Provide the (x, y) coordinate of the cell's center where the given text is located.  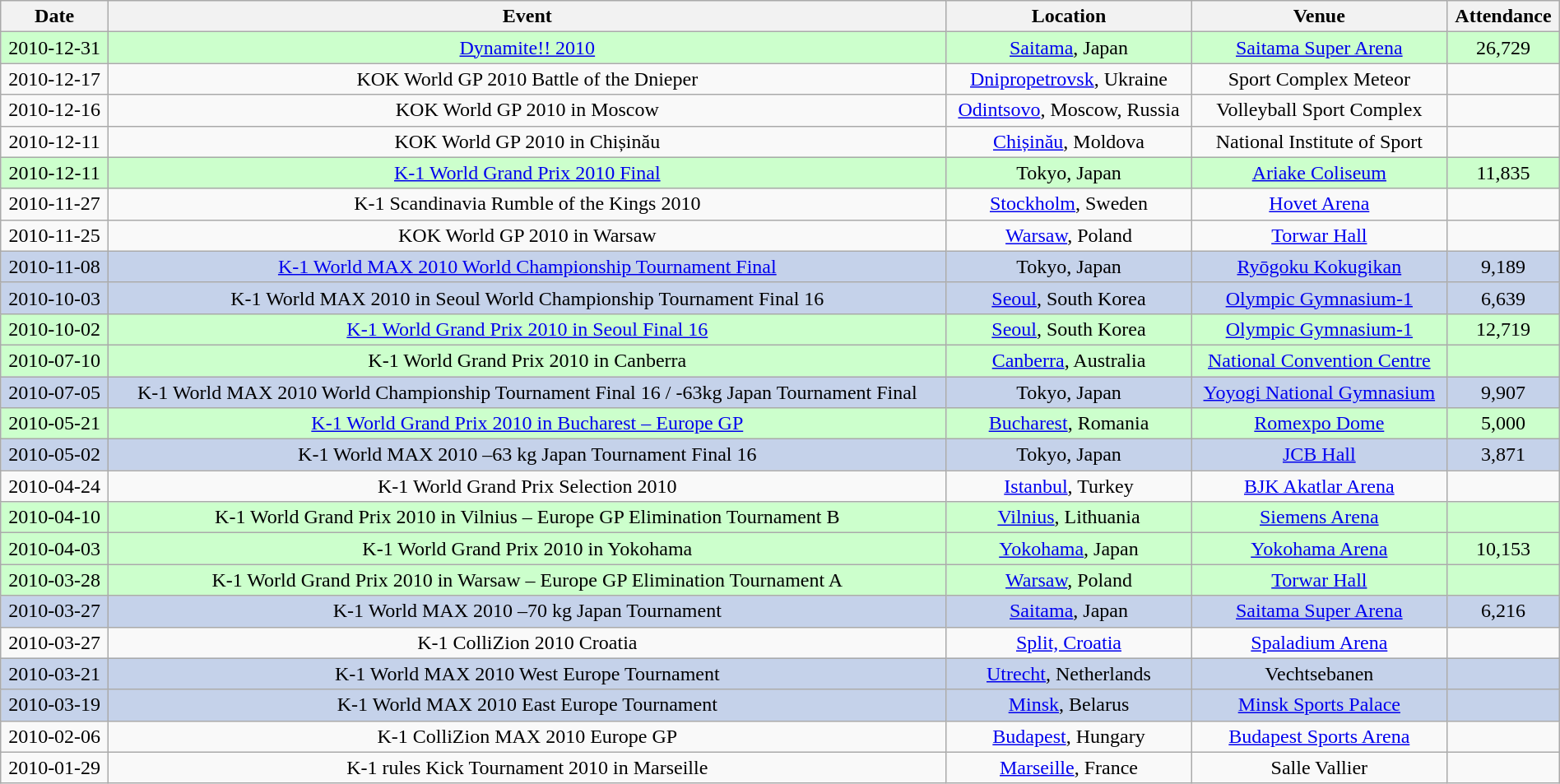
Ryōgoku Kokugikan (1320, 267)
2010-07-10 (54, 360)
Vechtsebanen (1320, 674)
Utrecht, Netherlands (1069, 674)
Event (527, 16)
Bucharest, Romania (1069, 424)
K-1 World Grand Prix 2010 in Warsaw – Europe GP Elimination Tournament A (527, 580)
K-1 World Grand Prix 2010 Final (527, 173)
2010-05-21 (54, 424)
Location (1069, 16)
2010-03-28 (54, 580)
2010-02-06 (54, 736)
K-1 World Grand Prix 2010 in Vilnius – Europe GP Elimination Tournament B (527, 517)
2010-01-29 (54, 768)
Dnipropetrovsk, Ukraine (1069, 79)
2010-11-25 (54, 235)
K-1 rules Kick Tournament 2010 in Marseille (527, 768)
K-1 World MAX 2010 in Seoul World Championship Tournament Final 16 (527, 298)
National Institute of Sport (1320, 141)
2010-12-17 (54, 79)
2010-11-08 (54, 267)
BJK Akatlar Arena (1320, 486)
K-1 World MAX 2010 West Europe Tournament (527, 674)
3,871 (1503, 455)
Odintsovo, Moscow, Russia (1069, 110)
K-1 World MAX 2010 World Championship Tournament Final 16 / -63kg Japan Tournament Final (527, 392)
2010-04-10 (54, 517)
Minsk, Belarus (1069, 705)
6,639 (1503, 298)
Romexpo Dome (1320, 424)
10,153 (1503, 549)
National Convention Centre (1320, 360)
12,719 (1503, 329)
26,729 (1503, 48)
Hovet Arena (1320, 204)
Minsk Sports Palace (1320, 705)
Budapest, Hungary (1069, 736)
2010-03-19 (54, 705)
KOK World GP 2010 in Chișinău (527, 141)
Attendance (1503, 16)
Siemens Arena (1320, 517)
Yokohama Arena (1320, 549)
5,000 (1503, 424)
2010-10-03 (54, 298)
Ariake Coliseum (1320, 173)
2010-04-24 (54, 486)
Chișinău, Moldova (1069, 141)
2010-12-31 (54, 48)
2010-03-21 (54, 674)
Budapest Sports Arena (1320, 736)
2010-10-02 (54, 329)
K-1 World MAX 2010 –63 kg Japan Tournament Final 16 (527, 455)
2010-04-03 (54, 549)
2010-11-27 (54, 204)
KOK World GP 2010 in Moscow (527, 110)
K-1 World Grand Prix 2010 in Canberra (527, 360)
Volleyball Sport Complex (1320, 110)
Istanbul, Turkey (1069, 486)
K-1 World Grand Prix 2010 in Bucharest – Europe GP (527, 424)
K-1 Scandinavia Rumble of the Kings 2010 (527, 204)
Dynamite!! 2010 (527, 48)
KOK World GP 2010 in Warsaw (527, 235)
K-1 World Grand Prix 2010 in Seoul Final 16 (527, 329)
9,907 (1503, 392)
Yoyogi National Gymnasium (1320, 392)
K-1 World MAX 2010 –70 kg Japan Tournament (527, 611)
K-1 World Grand Prix 2010 in Yokohama (527, 549)
9,189 (1503, 267)
Venue (1320, 16)
Canberra, Australia (1069, 360)
Vilnius, Lithuania (1069, 517)
K-1 ColliZion MAX 2010 Europe GP (527, 736)
Date (54, 16)
JCB Hall (1320, 455)
Sport Complex Meteor (1320, 79)
Spaladium Arena (1320, 643)
K-1 World Grand Prix Selection 2010 (527, 486)
Stockholm, Sweden (1069, 204)
11,835 (1503, 173)
Yokohama, Japan (1069, 549)
KOK World GP 2010 Battle of the Dnieper (527, 79)
Split, Croatia (1069, 643)
Marseille, France (1069, 768)
K-1 World MAX 2010 World Championship Tournament Final (527, 267)
2010-05-02 (54, 455)
2010-12-16 (54, 110)
2010-07-05 (54, 392)
K-1 World MAX 2010 East Europe Tournament (527, 705)
6,216 (1503, 611)
Salle Vallier (1320, 768)
K-1 ColliZion 2010 Croatia (527, 643)
